Identify which cell holds the provided text, then report its [X, Y] central coordinate. 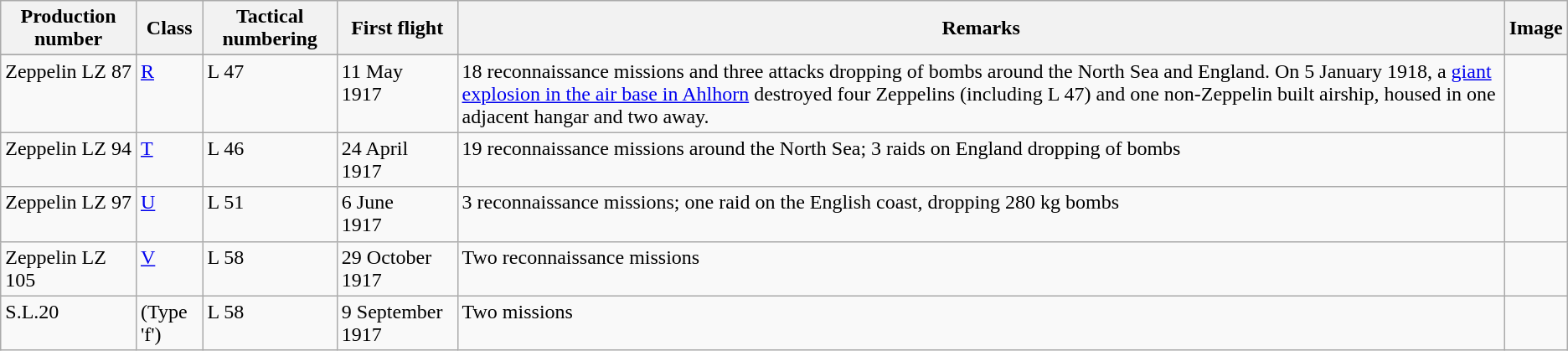
Two reconnaissance missions [981, 268]
19 reconnaissance missions around the North Sea; 3 raids on England dropping of bombs [981, 159]
Zeppelin LZ 94 [69, 159]
L 51 [270, 214]
S.L.20 [69, 323]
Production number [69, 28]
Tactical numbering [270, 28]
Zeppelin LZ 87 [69, 94]
U [169, 214]
Class [169, 28]
6 June1917 [397, 214]
(Type 'f') [169, 323]
9 September 1917 [397, 323]
T [169, 159]
11 May1917 [397, 94]
Zeppelin LZ 97 [69, 214]
L 46 [270, 159]
Image [1536, 28]
Two missions [981, 323]
First flight [397, 28]
24 April1917 [397, 159]
29 October1917 [397, 268]
R [169, 94]
Remarks [981, 28]
V [169, 268]
L 47 [270, 94]
3 reconnaissance missions; one raid on the English coast, dropping 280 kg bombs [981, 214]
Zeppelin LZ 105 [69, 268]
